Capture the cell that displays the provided text and extract its (x, y) central coordinate. 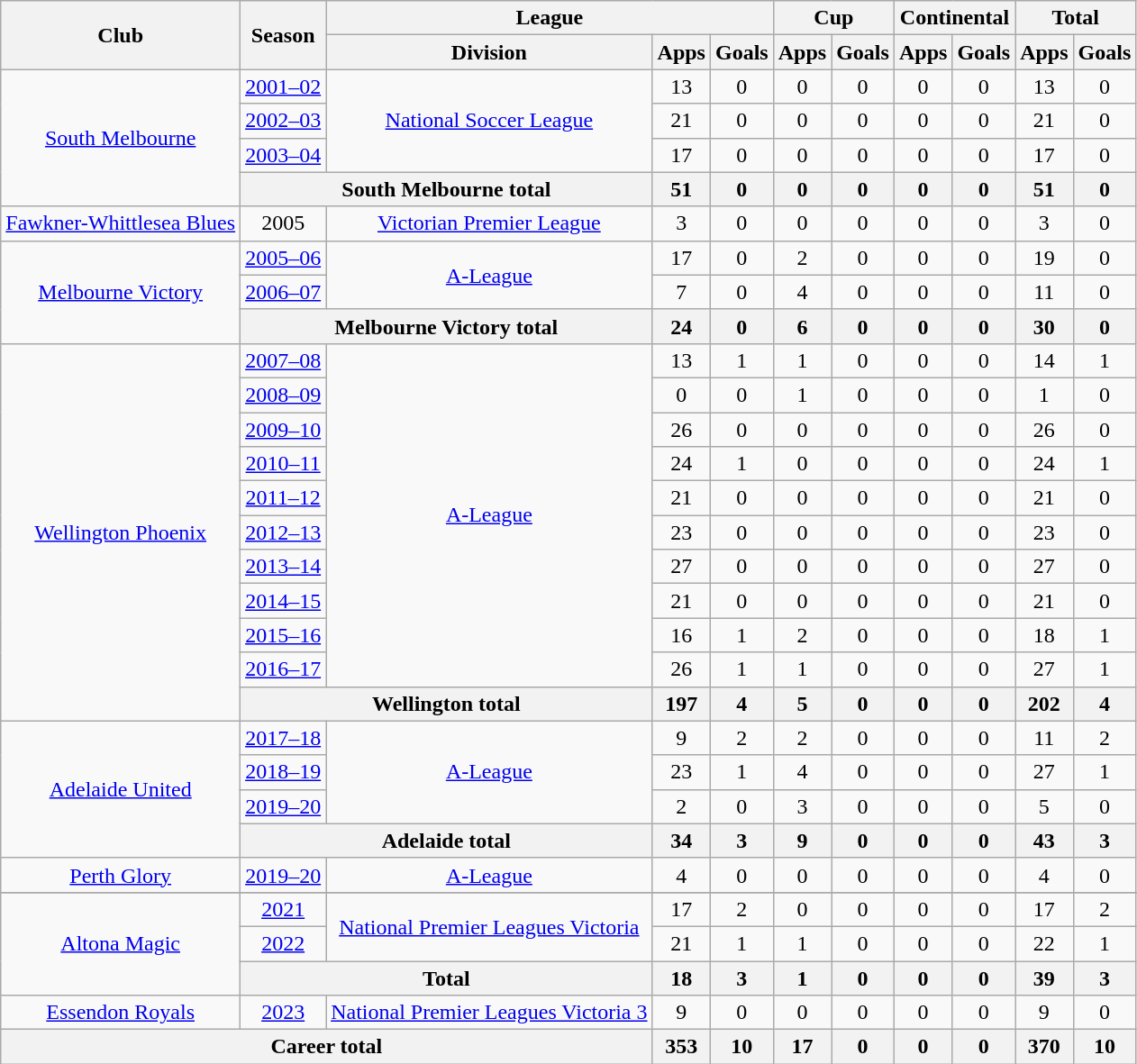
197 (681, 704)
Continental (954, 18)
Career total (326, 1047)
7 (681, 292)
370 (1044, 1047)
2013–14 (283, 567)
Essendon Royals (121, 1013)
16 (681, 635)
Wellington Phoenix (121, 532)
2014–15 (283, 601)
39 (1044, 978)
2005 (283, 223)
2021 (283, 909)
Wellington total (447, 704)
34 (681, 841)
2007–08 (283, 360)
2010–11 (283, 464)
2008–09 (283, 395)
2012–13 (283, 532)
2015–16 (283, 635)
2016–17 (283, 669)
353 (681, 1047)
2002–03 (283, 121)
Club (121, 35)
22 (1044, 943)
South Melbourne total (447, 189)
2006–07 (283, 292)
Altona Magic (121, 943)
2017–18 (283, 738)
Perth Glory (121, 875)
Fawkner-Whittlesea Blues (121, 223)
League (550, 18)
Adelaide total (447, 841)
Melbourne Victory (121, 292)
2003–04 (283, 155)
2001–02 (283, 86)
2005–06 (283, 258)
National Premier Leagues Victoria 3 (489, 1013)
2023 (283, 1013)
19 (1044, 258)
14 (1044, 360)
6 (802, 326)
30 (1044, 326)
Division (489, 52)
2011–12 (283, 498)
Adelaide United (121, 789)
Melbourne Victory total (447, 326)
Victorian Premier League (489, 223)
43 (1044, 841)
Season (283, 35)
Cup (833, 18)
National Soccer League (489, 121)
South Melbourne (121, 138)
2009–10 (283, 430)
2022 (283, 943)
National Premier Leagues Victoria (489, 926)
2018–19 (283, 772)
202 (1044, 704)
